Find where the given text appears and provide that cell's center as (x, y) coordinate. 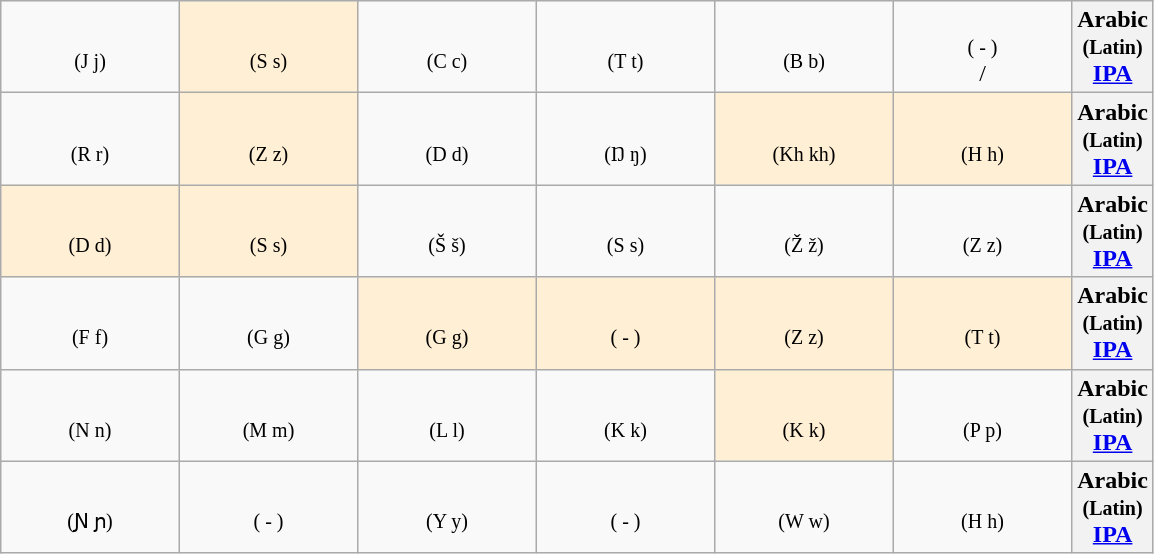
(J j) (90, 47)
‌( - )/ (982, 47)
(L l) (447, 415)
(Kh kh) (804, 139)
(B b) (804, 47)
(Ŋ ŋ) (625, 139)
(Ɲ ɲ) (90, 507)
(W w) (804, 507)
(P p) (982, 415)
(Ž ž) (804, 231)
(N n) (90, 415)
(R r) (90, 139)
(M m) (268, 415)
(Y y) (447, 507)
(C c) (447, 47)
(F f) (90, 323)
(Š š) (447, 231)
